Provide the (x, y) coordinate of the cell's center where the given text is located.  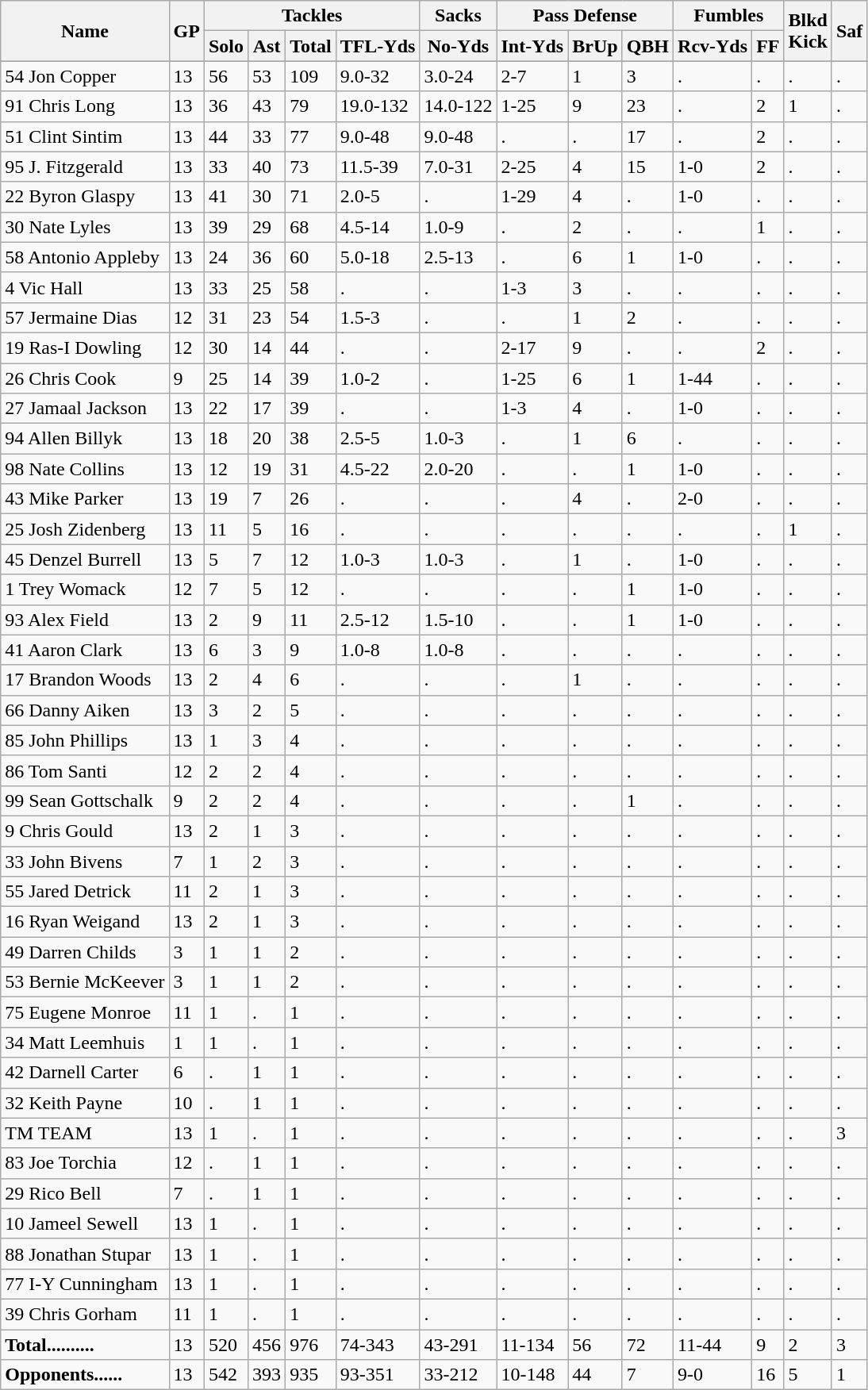
53 (267, 76)
109 (311, 76)
Tackles (311, 16)
41 (225, 197)
Solo (225, 46)
93 Alex Field (85, 620)
74-343 (378, 1345)
TM TEAM (85, 1133)
456 (267, 1345)
39 Chris Gorham (85, 1314)
2.5-13 (459, 257)
15 (647, 167)
4.5-14 (378, 227)
11.5-39 (378, 167)
Total (311, 46)
9 Chris Gould (85, 831)
18 (225, 439)
25 Josh Zidenberg (85, 529)
38 (311, 439)
19.0-132 (378, 106)
91 Chris Long (85, 106)
88 Jonathan Stupar (85, 1254)
7.0-31 (459, 167)
2-0 (712, 499)
33 John Bivens (85, 861)
27 Jamaal Jackson (85, 409)
2-17 (532, 347)
29 Rico Bell (85, 1193)
10-148 (532, 1375)
57 Jermaine Dias (85, 317)
45 Denzel Burrell (85, 559)
GP (186, 31)
17 Brandon Woods (85, 680)
2.5-12 (378, 620)
53 Bernie McKeever (85, 982)
98 Nate Collins (85, 469)
1.0-2 (378, 378)
43 Mike Parker (85, 499)
24 (225, 257)
51 Clint Sintim (85, 136)
Ast (267, 46)
83 Joe Torchia (85, 1163)
Total.......... (85, 1345)
26 (311, 499)
93-351 (378, 1375)
19 Ras-I Dowling (85, 347)
86 Tom Santi (85, 770)
32 Keith Payne (85, 1103)
Opponents...... (85, 1375)
72 (647, 1345)
22 (225, 409)
26 Chris Cook (85, 378)
1.0-9 (459, 227)
No-Yds (459, 46)
54 (311, 317)
73 (311, 167)
1 Trey Womack (85, 589)
30 Nate Lyles (85, 227)
1-44 (712, 378)
Sacks (459, 16)
16 Ryan Weigand (85, 922)
3.0-24 (459, 76)
79 (311, 106)
77 I-Y Cunningham (85, 1284)
43-291 (459, 1345)
99 Sean Gottschalk (85, 801)
71 (311, 197)
FF (768, 46)
9.0-32 (378, 76)
9-0 (712, 1375)
Name (85, 31)
60 (311, 257)
43 (267, 106)
10 (186, 1103)
Saf (849, 31)
4.5-22 (378, 469)
2.0-5 (378, 197)
2.0-20 (459, 469)
33-212 (459, 1375)
393 (267, 1375)
85 John Phillips (85, 740)
40 (267, 167)
49 Darren Childs (85, 952)
77 (311, 136)
34 Matt Leemhuis (85, 1042)
20 (267, 439)
58 Antonio Appleby (85, 257)
BlkdKick (808, 31)
5.0-18 (378, 257)
94 Allen Billyk (85, 439)
BrUp (595, 46)
520 (225, 1345)
976 (311, 1345)
2.5-5 (378, 439)
29 (267, 227)
1.5-10 (459, 620)
2-7 (532, 76)
22 Byron Glaspy (85, 197)
1-29 (532, 197)
42 Darnell Carter (85, 1073)
58 (311, 287)
68 (311, 227)
55 Jared Detrick (85, 892)
Int-Yds (532, 46)
10 Jameel Sewell (85, 1223)
TFL-Yds (378, 46)
66 Danny Aiken (85, 710)
2-25 (532, 167)
11-44 (712, 1345)
1.5-3 (378, 317)
14.0-122 (459, 106)
935 (311, 1375)
4 Vic Hall (85, 287)
Pass Defense (586, 16)
41 Aaron Clark (85, 650)
75 Eugene Monroe (85, 1012)
Rcv-Yds (712, 46)
95 J. Fitzgerald (85, 167)
54 Jon Copper (85, 76)
QBH (647, 46)
542 (225, 1375)
11-134 (532, 1345)
Fumbles (728, 16)
